Identify which cell holds the provided text, then report its [X, Y] central coordinate. 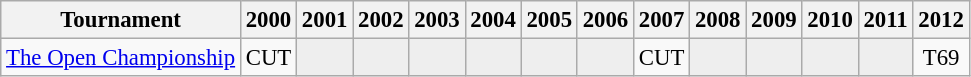
2002 [381, 20]
2004 [493, 20]
2001 [325, 20]
Tournament [121, 20]
2011 [886, 20]
2005 [549, 20]
2008 [718, 20]
T69 [941, 58]
2003 [437, 20]
The Open Championship [121, 58]
2009 [774, 20]
2012 [941, 20]
2007 [661, 20]
2006 [605, 20]
2010 [830, 20]
2000 [268, 20]
